Pinpoint the cell where the given text exists, returning its [x, y] midpoint coordinate. 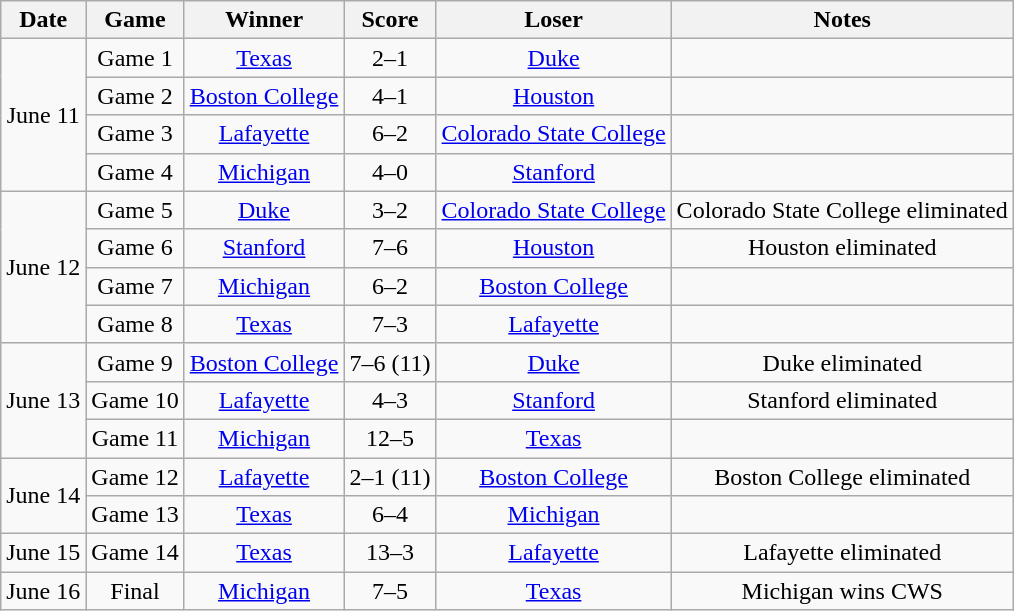
Houston eliminated [842, 248]
2–1 (11) [390, 477]
Game 10 [135, 400]
Stanford eliminated [842, 400]
4–1 [390, 96]
12–5 [390, 438]
June 16 [44, 591]
Game 14 [135, 553]
13–3 [390, 553]
Game 12 [135, 477]
Lafayette eliminated [842, 553]
Game 11 [135, 438]
2–1 [390, 58]
Game 2 [135, 96]
Final [135, 591]
Game [135, 20]
4–0 [390, 172]
Notes [842, 20]
Game 9 [135, 362]
Game 8 [135, 324]
June 13 [44, 400]
Score [390, 20]
7–3 [390, 324]
Game 3 [135, 134]
Game 7 [135, 286]
Loser [554, 20]
Game 6 [135, 248]
Game 4 [135, 172]
Boston College eliminated [842, 477]
Colorado State College eliminated [842, 210]
June 12 [44, 267]
Game 1 [135, 58]
7–6 (11) [390, 362]
7–5 [390, 591]
4–3 [390, 400]
Date [44, 20]
June 14 [44, 496]
6–4 [390, 515]
Duke eliminated [842, 362]
June 15 [44, 553]
Michigan wins CWS [842, 591]
3–2 [390, 210]
7–6 [390, 248]
June 11 [44, 115]
Winner [264, 20]
Game 13 [135, 515]
Game 5 [135, 210]
